Identify which cell holds the provided text, then report its (x, y) central coordinate. 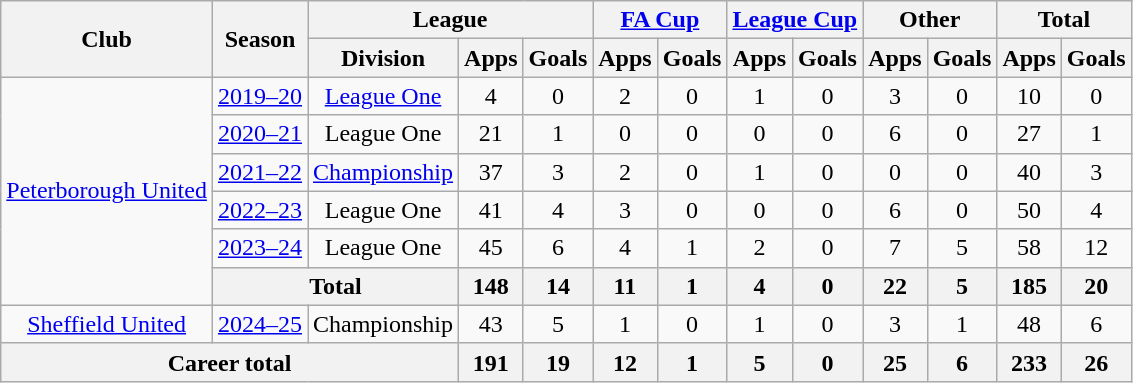
2021–22 (260, 172)
43 (491, 324)
233 (1029, 362)
45 (491, 248)
41 (491, 210)
58 (1029, 248)
Sheffield United (107, 324)
FA Cup (660, 20)
7 (895, 248)
11 (625, 286)
21 (491, 134)
2023–24 (260, 248)
48 (1029, 324)
Other (930, 20)
Season (260, 39)
Career total (230, 362)
37 (491, 172)
14 (558, 286)
185 (1029, 286)
27 (1029, 134)
League Cup (795, 20)
191 (491, 362)
League (450, 20)
2020–21 (260, 134)
19 (558, 362)
2022–23 (260, 210)
2019–20 (260, 96)
40 (1029, 172)
Club (107, 39)
2024–25 (260, 324)
Division (384, 58)
20 (1096, 286)
25 (895, 362)
26 (1096, 362)
148 (491, 286)
50 (1029, 210)
10 (1029, 96)
22 (895, 286)
Peterborough United (107, 191)
